Return [X, Y] of the center of cell containing provided text 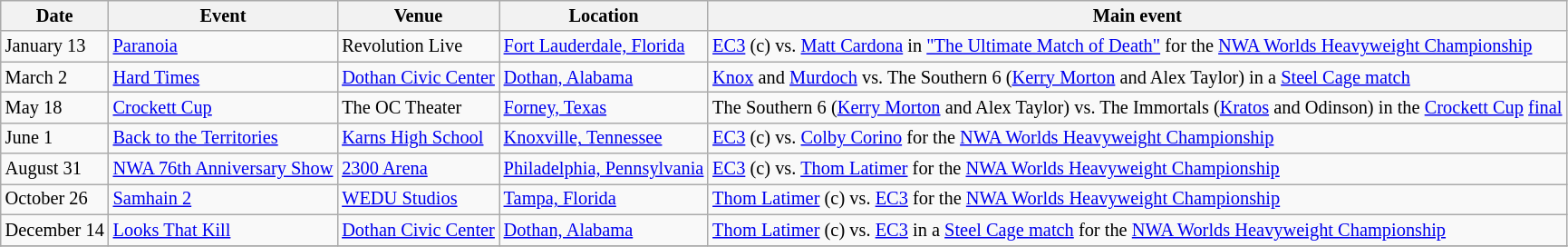
The OC Theater [418, 107]
Hard Times [223, 77]
NWA 76th Anniversary Show [223, 169]
Date [54, 15]
Tampa, Florida [604, 199]
June 1 [54, 138]
Forney, Texas [604, 107]
Thom Latimer (c) vs. EC3 for the NWA Worlds Heavyweight Championship [1137, 199]
Venue [418, 15]
Revolution Live [418, 46]
EC3 (c) vs. Matt Cardona in "The Ultimate Match of Death" for the NWA Worlds Heavyweight Championship [1137, 46]
Crockett Cup [223, 107]
Fort Lauderdale, Florida [604, 46]
Paranoia [223, 46]
Event [223, 15]
EC3 (c) vs. Thom Latimer for the NWA Worlds Heavyweight Championship [1137, 169]
2300 Arena [418, 169]
Back to the Territories [223, 138]
January 13 [54, 46]
May 18 [54, 107]
Looks That Kill [223, 230]
Knoxville, Tennessee [604, 138]
October 26 [54, 199]
Location [604, 15]
Samhain 2 [223, 199]
March 2 [54, 77]
Karns High School [418, 138]
EC3 (c) vs. Colby Corino for the NWA Worlds Heavyweight Championship [1137, 138]
Thom Latimer (c) vs. EC3 in a Steel Cage match for the NWA Worlds Heavyweight Championship [1137, 230]
The Southern 6 (Kerry Morton and Alex Taylor) vs. The Immortals (Kratos and Odinson) in the Crockett Cup final [1137, 107]
Main event [1137, 15]
August 31 [54, 169]
Philadelphia, Pennsylvania [604, 169]
Knox and Murdoch vs. The Southern 6 (Kerry Morton and Alex Taylor) in a Steel Cage match [1137, 77]
WEDU Studios [418, 199]
December 14 [54, 230]
